Scan for the cell matching the given text and deliver its [x, y] coordinate at center. 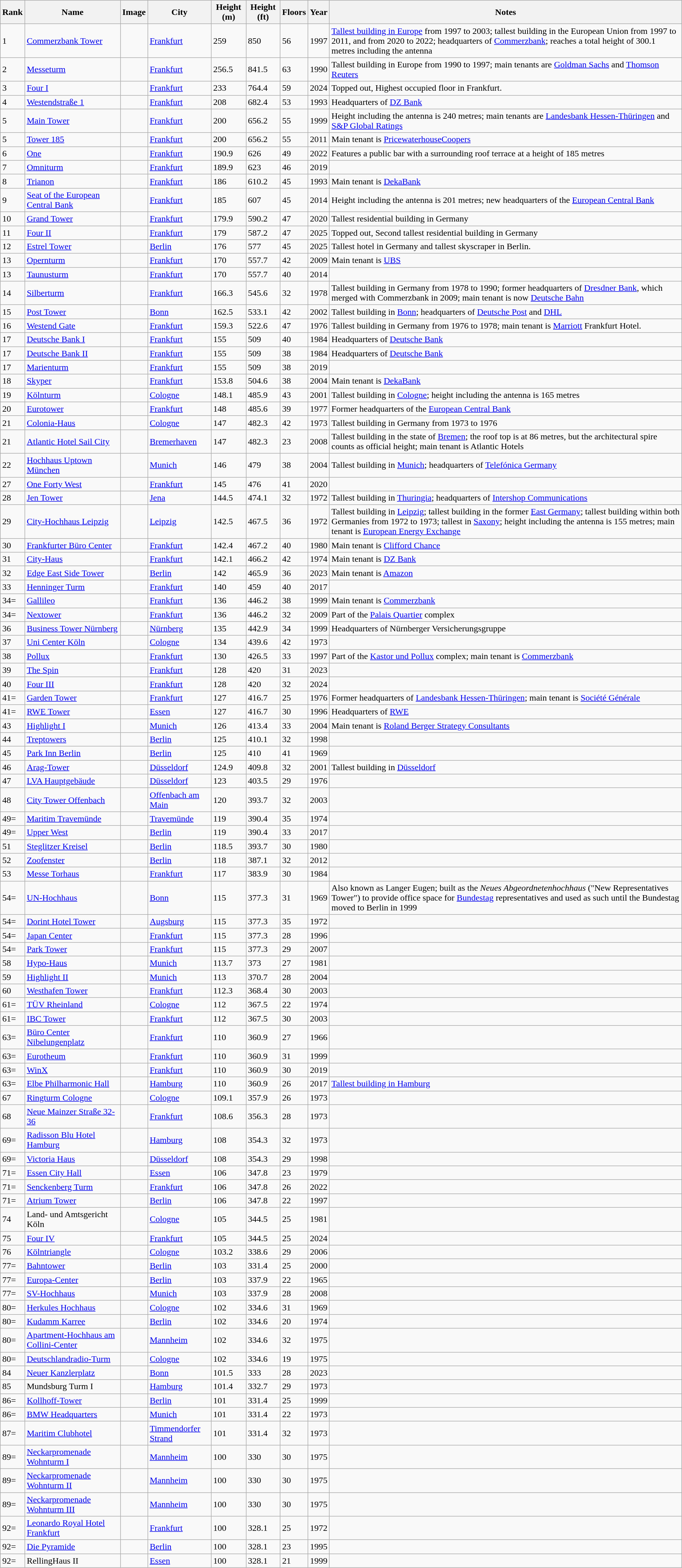
610.2 [263, 181]
623 [263, 167]
Former headquarters of the European Central Bank [506, 409]
2000 [318, 1266]
Post Tower [72, 312]
37 [12, 642]
Notes [506, 12]
9 [12, 200]
Park Tower [72, 949]
85 [12, 1387]
338.6 [263, 1252]
Tallest hotel in Germany and tallest skyscraper in Berlin. [506, 247]
682.4 [263, 102]
15 [12, 312]
Main tenant is Clifford Chance [506, 545]
RellingHaus II [72, 1561]
410 [263, 753]
103.2 [229, 1252]
1 [12, 41]
Tallest building in Bonn; headquarters of Deutsche Post and DHL [506, 312]
256.5 [229, 69]
185 [229, 200]
113.7 [229, 963]
Hypo-Haus [72, 963]
1977 [318, 409]
Four IV [72, 1238]
Opernturm [72, 260]
Grand Tower [72, 219]
190.9 [229, 153]
504.6 [263, 381]
Silberturm [72, 293]
109.1 [229, 1098]
Colonia-Haus [72, 423]
Tallest building in Thuringia; headquarters of Intershop Communications [506, 498]
413.4 [263, 725]
148.1 [229, 395]
Atrium Tower [72, 1200]
UN-Hochhaus [72, 898]
Maritim Clubhotel [72, 1433]
101.5 [229, 1373]
259 [229, 41]
439.6 [263, 642]
130 [229, 656]
Senckenberg Turm [72, 1187]
TÜV Rheinland [72, 1005]
2 [12, 69]
51 [12, 846]
135 [229, 628]
357.9 [263, 1098]
Westhafen Tower [72, 991]
409.8 [263, 767]
140 [229, 587]
Dorint Hotel Tower [72, 921]
153.8 [229, 381]
Main tenant is Roland Berger Strategy Consultants [506, 725]
118 [229, 860]
Seat of the European Central Bank [72, 200]
34 [294, 628]
126 [229, 725]
590.2 [263, 219]
One [72, 153]
Bremerhaven [179, 442]
Four I [72, 88]
Height (m) [229, 12]
SV-Hochhaus [72, 1294]
Main tenant is Commerzbank [506, 601]
76 [12, 1252]
2007 [318, 949]
117 [229, 874]
2012 [318, 860]
134 [229, 642]
426.5 [263, 656]
118.5 [229, 846]
Timmendorfer Strand [179, 1433]
Maritim Travemünde [72, 819]
Deutsche Bank II [72, 353]
Deutsche Bank I [72, 340]
City [179, 12]
2011 [318, 140]
Victoria Haus [72, 1159]
Kölnturm [72, 395]
577 [263, 247]
Estrel Tower [72, 247]
Büro Center Nibelungenplatz [72, 1038]
One Forty West [72, 484]
Mundsburg Turm I [72, 1387]
1965 [318, 1280]
Height including the antenna is 201 metres; new headquarters of the European Central Bank [506, 200]
479 [263, 465]
Part of the Kastor und Pollux complex; main tenant is Commerzbank [506, 656]
Jena [179, 498]
387.1 [263, 860]
Part of the Palais Quartier complex [506, 615]
Europa-Center [72, 1280]
442.9 [263, 628]
Treptowers [72, 740]
Kudamm Karree [72, 1321]
476 [263, 484]
Main tenant is PricewaterhouseCoopers [506, 140]
The Spin [72, 670]
RWE Tower [72, 712]
Highlight I [72, 725]
1990 [318, 69]
Image [134, 12]
Gallileo [72, 601]
Trianon [72, 181]
Tallest building in Hamburg [506, 1084]
11 [12, 233]
Garden Tower [72, 698]
Messe Torhaus [72, 874]
Main tenant is Amazon [506, 573]
Pollux [72, 656]
Eurotower [72, 409]
Uni Center Köln [72, 642]
Headquarters of Nürnberger Versicherungsgruppe [506, 628]
142.4 [229, 545]
Name [72, 12]
467.2 [263, 545]
Ringturm Cologne [72, 1098]
522.6 [263, 326]
Tallest building in Cologne; height including the antenna is 165 metres [506, 395]
Neckarpromenade Wohnturm I [72, 1457]
179.9 [229, 219]
403.5 [263, 781]
87= [12, 1433]
Apartment-Hochhaus am Collini-Center [72, 1340]
Zoofenster [72, 860]
Jen Tower [72, 498]
Travemünde [179, 819]
Taunusturm [72, 274]
Main tenant is UBS [506, 260]
Height including the antenna is 240 metres; main tenants are Landesbank Hessen-Thüringen and S&P Global Ratings [506, 121]
Tower 185 [72, 140]
Nextower [72, 615]
City-Hochhaus Leipzig [72, 522]
Offenbach am Main [179, 800]
Four II [72, 233]
Marienturm [72, 367]
IBC Tower [72, 1019]
48 [12, 800]
Headquarters of RWE [506, 712]
485.9 [263, 395]
607 [263, 200]
WinX [72, 1070]
148 [229, 409]
Skyper [72, 381]
332.7 [263, 1387]
208 [229, 102]
84 [12, 1373]
Essen City Hall [72, 1173]
Kölntriangle [72, 1252]
Neue Mainzer Straße 32-36 [72, 1116]
162.5 [229, 312]
123 [229, 781]
Tallest building in Düsseldorf [506, 767]
56 [294, 41]
179 [229, 233]
Radisson Blu Hotel Hamburg [72, 1140]
Kollhoff-Tower [72, 1400]
Land- und Amtsgericht Köln [72, 1219]
75 [12, 1238]
1995 [318, 1547]
370.7 [263, 977]
Tallest building in Germany from 1973 to 1976 [506, 423]
1966 [318, 1038]
764.4 [263, 88]
67 [12, 1098]
Tallest building in Europe from 1990 to 1997; main tenants are Goldman Sachs and Thomson Reuters [506, 69]
58 [12, 963]
145 [229, 484]
Augsburg [179, 921]
166.3 [229, 293]
Die Pyramide [72, 1547]
44 [12, 740]
Henninger Turm [72, 587]
159.3 [229, 326]
101.4 [229, 1387]
Elbe Philharmonic Hall [72, 1084]
Hochhaus Uptown München [72, 465]
Year [318, 12]
Commerzbank Tower [72, 41]
186 [229, 181]
49 [294, 153]
12 [12, 247]
Tallest residential building in Germany [506, 219]
1978 [318, 293]
74 [12, 1219]
108.6 [229, 1116]
368.4 [263, 991]
120 [229, 800]
Westendstraße 1 [72, 102]
Atlantic Hotel Sail City [72, 442]
Rank [12, 12]
Neckarpromenade Wohnturm III [72, 1504]
373 [263, 963]
333 [263, 1373]
Park Inn Berlin [72, 753]
Former headquarters of Landesbank Hessen-Thüringen; main tenant is Société Générale [506, 698]
841.5 [263, 69]
Floors [294, 12]
144.5 [229, 498]
124.9 [229, 767]
459 [263, 587]
4 [12, 102]
14 [12, 293]
Deutschlandradio-Turm [72, 1359]
16 [12, 326]
Omniturm [72, 167]
465.9 [263, 573]
Height (ft) [263, 12]
356.3 [263, 1116]
10 [12, 219]
2006 [318, 1252]
BMW Headquarters [72, 1414]
18 [12, 381]
Edge East Side Tower [72, 573]
142 [229, 573]
Business Tower Nürnberg [72, 628]
533.1 [263, 312]
Features a public bar with a surrounding roof terrace at a height of 185 metres [506, 153]
City-Haus [72, 559]
63 [294, 69]
142.1 [229, 559]
Japan Center [72, 935]
Eurotheum [72, 1056]
Neuer Kanzlerplatz [72, 1373]
383.9 [263, 874]
Topped out, Highest occupied floor in Frankfurt. [506, 88]
Upper West [72, 832]
474.1 [263, 498]
68 [12, 1116]
Main Tower [72, 121]
LVA Hauptgebäude [72, 781]
Bahntower [72, 1266]
587.2 [263, 233]
Neckarpromenade Wohnturm II [72, 1481]
Herkules Hochhaus [72, 1308]
Tallest building in Germany from 1976 to 1978; main tenant is Marriott Frankfurt Hotel. [506, 326]
8 [12, 181]
467.5 [263, 522]
Leonardo Royal Hotel Frankfurt [72, 1528]
626 [263, 153]
6 [12, 153]
189.9 [229, 167]
112.3 [229, 991]
466.2 [263, 559]
Messeturm [72, 69]
1979 [318, 1173]
Highlight II [72, 977]
Steglitzer Kreisel [72, 846]
52 [12, 860]
60 [12, 991]
Four III [72, 684]
142.5 [229, 522]
850 [263, 41]
City Tower Offenbach [72, 800]
Main tenant is DZ Bank [506, 559]
485.6 [263, 409]
545.6 [263, 293]
Frankfurter Büro Center [72, 545]
113 [229, 977]
233 [229, 88]
Tallest building in Munich; headquarters of Telefónica Germany [506, 465]
410.1 [263, 740]
Nürnberg [179, 628]
Westend Gate [72, 326]
Leipzig [179, 522]
176 [229, 247]
2002 [318, 312]
146 [229, 465]
Arag-Tower [72, 767]
Headquarters of DZ Bank [506, 102]
3 [12, 88]
7 [12, 167]
Topped out, Second tallest residential building in Germany [506, 233]
